Identify which cell holds the provided text, then report its [x, y] central coordinate. 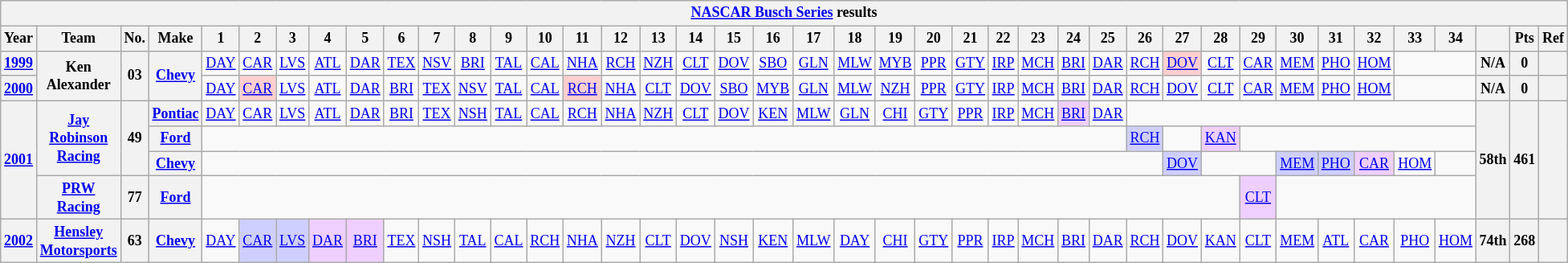
63 [135, 241]
268 [1525, 241]
21 [971, 39]
Pontiac [175, 113]
30 [1297, 39]
Team [79, 39]
13 [658, 39]
5 [365, 39]
Year [19, 39]
17 [814, 39]
22 [1004, 39]
26 [1145, 39]
27 [1183, 39]
6 [401, 39]
NASCAR Busch Series results [784, 13]
8 [472, 39]
58th [1493, 159]
Make [175, 39]
1 [221, 39]
24 [1074, 39]
29 [1258, 39]
77 [135, 198]
14 [696, 39]
1999 [19, 63]
23 [1038, 39]
Ref [1554, 39]
2 [258, 39]
16 [773, 39]
2001 [19, 159]
32 [1375, 39]
2000 [19, 88]
10 [545, 39]
461 [1525, 159]
19 [895, 39]
3 [292, 39]
15 [734, 39]
9 [509, 39]
18 [854, 39]
Hensley Motorsports [79, 241]
20 [934, 39]
Pts [1525, 39]
11 [583, 39]
31 [1336, 39]
12 [621, 39]
49 [135, 138]
7 [437, 39]
34 [1456, 39]
2002 [19, 241]
Ken Alexander [79, 76]
No. [135, 39]
PRW Racing [79, 198]
28 [1220, 39]
Jay Robinson Racing [79, 138]
4 [328, 39]
74th [1493, 241]
03 [135, 76]
25 [1108, 39]
33 [1415, 39]
